Capture the cell that displays the provided text and extract its [x, y] central coordinate. 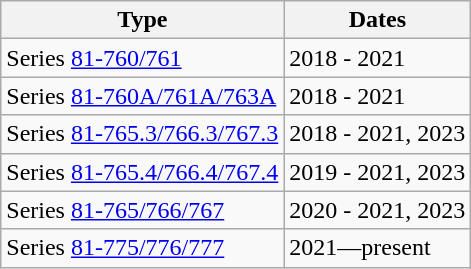
Series 81-775/776/777 [142, 248]
Series 81-765.3/766.3/767.3 [142, 134]
Type [142, 20]
Series 81-765/766/767 [142, 210]
Dates [378, 20]
2019 - 2021, 2023 [378, 172]
2021—present [378, 248]
Series 81-765.4/766.4/767.4 [142, 172]
Series 81-760/761 [142, 58]
2020 - 2021, 2023 [378, 210]
Series 81-760А/761А/763А [142, 96]
2018 - 2021, 2023 [378, 134]
